Find where the given text appears and provide that cell's center as [x, y] coordinate. 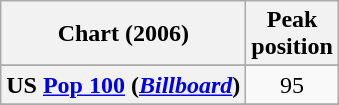
Peakposition [292, 34]
Chart (2006) [124, 34]
US Pop 100 (Billboard) [124, 85]
95 [292, 85]
